Identify which cell holds the provided text, then report its [X, Y] central coordinate. 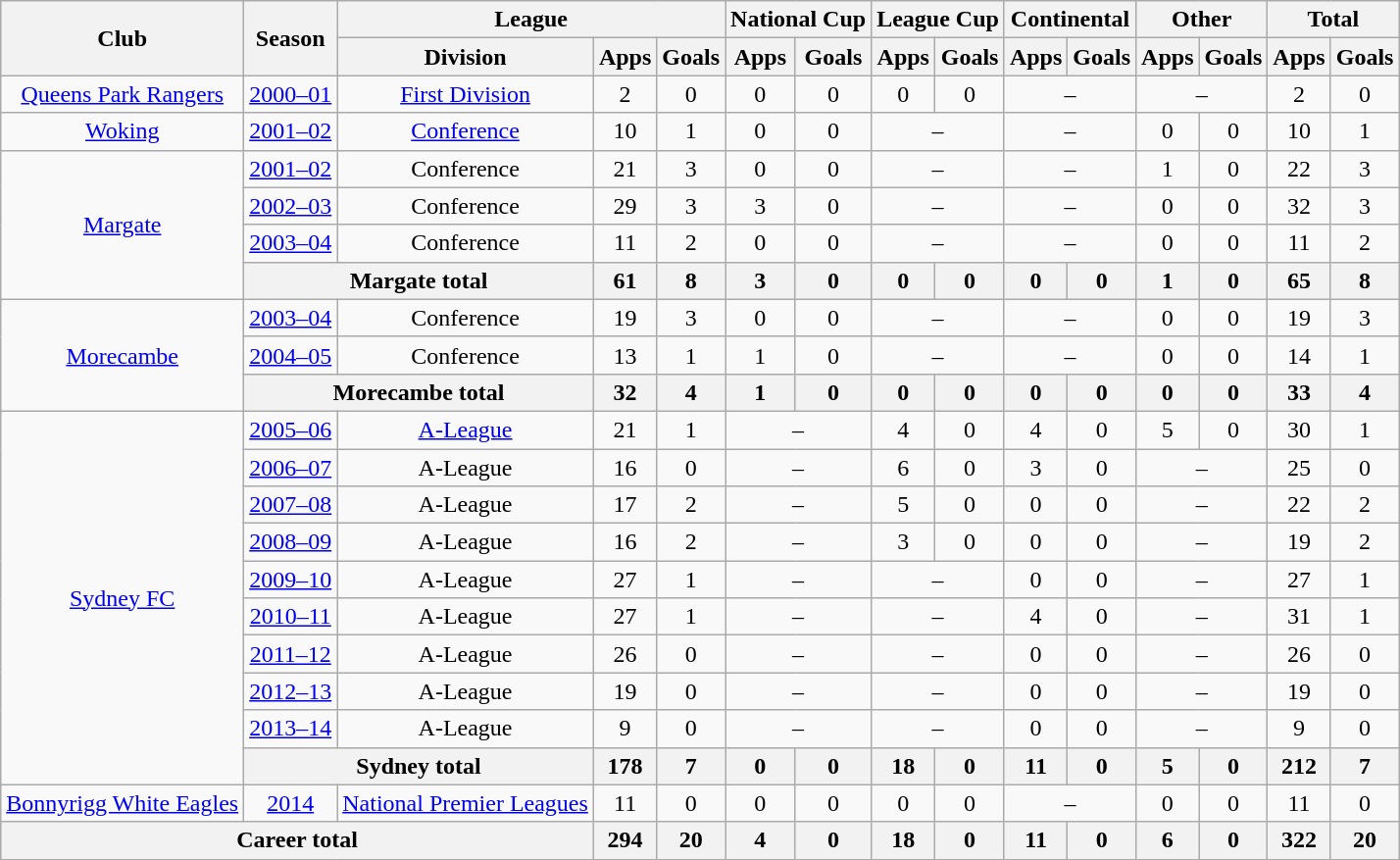
Season [290, 38]
Bonnyrigg White Eagles [123, 803]
2004–05 [290, 355]
2010–11 [290, 617]
13 [625, 355]
League [531, 20]
61 [625, 280]
2007–08 [290, 505]
2009–10 [290, 580]
Woking [123, 131]
Queens Park Rangers [123, 94]
2011–12 [290, 654]
2014 [290, 803]
First Division [466, 94]
Morecambe [123, 355]
2012–13 [290, 691]
Continental [1070, 20]
Division [466, 57]
178 [625, 766]
Other [1202, 20]
30 [1299, 430]
322 [1299, 840]
2002–03 [290, 206]
33 [1299, 392]
Morecambe total [420, 392]
29 [625, 206]
2005–06 [290, 430]
14 [1299, 355]
65 [1299, 280]
2013–14 [290, 729]
National Cup [798, 20]
2008–09 [290, 542]
National Premier Leagues [466, 803]
Total [1333, 20]
294 [625, 840]
Career total [298, 840]
Sydney FC [123, 598]
2000–01 [290, 94]
17 [625, 505]
31 [1299, 617]
League Cup [938, 20]
25 [1299, 468]
2006–07 [290, 468]
Margate [123, 225]
Margate total [420, 280]
Sydney total [420, 766]
Club [123, 38]
212 [1299, 766]
